Find where the given text appears and provide that cell's center as [X, Y] coordinate. 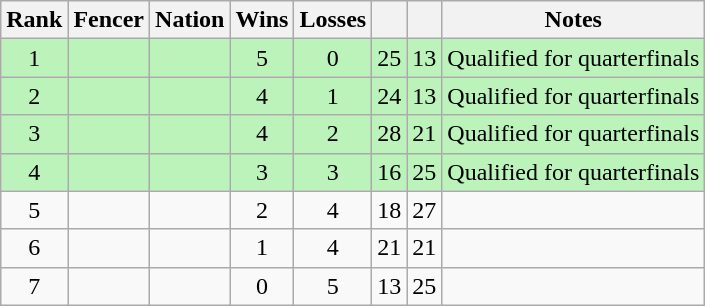
6 [34, 248]
Rank [34, 20]
Fencer [109, 20]
Notes [574, 20]
Losses [333, 20]
16 [390, 172]
18 [390, 210]
28 [390, 134]
Nation [190, 20]
7 [34, 286]
27 [424, 210]
Wins [262, 20]
24 [390, 96]
